Return the (X, Y) coordinate for the center point of the cell that contains the specified text.  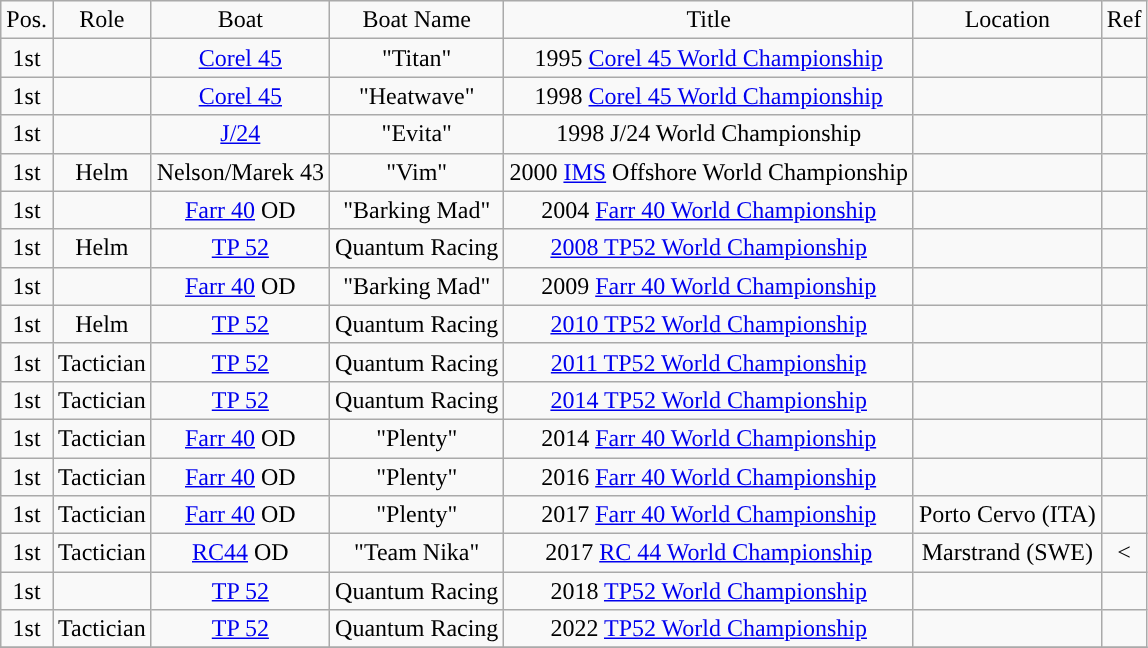
1998 Corel 45 World Championship (709, 96)
2017 Farr 40 World Championship (709, 515)
Nelson/Marek 43 (240, 172)
2017 RC 44 World Championship (709, 553)
1998 J/24 World Championship (709, 134)
2022 TP52 World Championship (709, 629)
"Evita" (417, 134)
2009 Farr 40 World Championship (709, 286)
2014 TP52 World Championship (709, 400)
Pos. (27, 20)
Marstrand (SWE) (1007, 553)
< (1124, 553)
Ref (1124, 20)
Location (1007, 20)
2011 TP52 World Championship (709, 362)
"Team Nika" (417, 553)
J/24 (240, 134)
"Vim" (417, 172)
Title (709, 20)
2004 Farr 40 World Championship (709, 210)
2008 TP52 World Championship (709, 248)
"Titan" (417, 58)
2018 TP52 World Championship (709, 591)
RC44 OD (240, 553)
1995 Corel 45 World Championship (709, 58)
2014 Farr 40 World Championship (709, 438)
2010 TP52 World Championship (709, 324)
Boat (240, 20)
"Heatwave" (417, 96)
Boat Name (417, 20)
2000 IMS Offshore World Championship (709, 172)
Role (102, 20)
Porto Cervo (ITA) (1007, 515)
2016 Farr 40 World Championship (709, 477)
